Scan for the cell matching the given text and deliver its (x, y) coordinate at center. 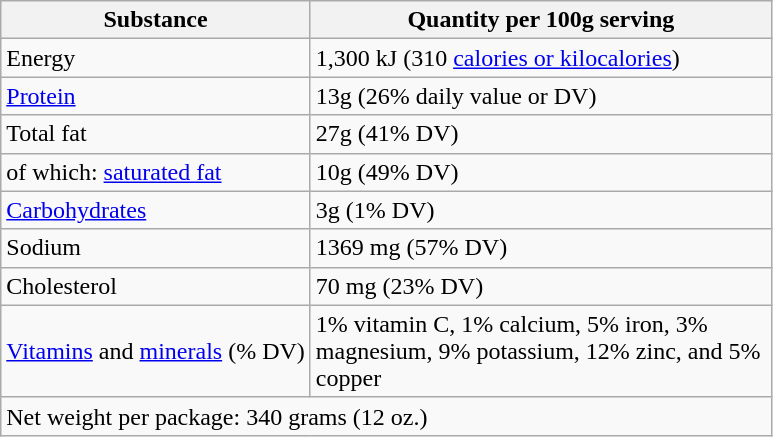
of which: saturated fat (156, 172)
Substance (156, 20)
27g (41% DV) (540, 134)
Energy (156, 58)
Quantity per 100g serving (540, 20)
Total fat (156, 134)
1369 mg (57% DV) (540, 248)
10g (49% DV) (540, 172)
Vitamins and minerals (% DV) (156, 351)
1,300 kJ (310 calories or kilocalories) (540, 58)
Cholesterol (156, 286)
Net weight per package: 340 grams (12 oz.) (386, 416)
Sodium (156, 248)
Protein (156, 96)
70 mg (23% DV) (540, 286)
13g (26% daily value or DV) (540, 96)
3g (1% DV) (540, 210)
Carbohydrates (156, 210)
1% vitamin C, 1% calcium, 5% iron, 3% magnesium, 9% potassium, 12% zinc, and 5% copper (540, 351)
